Find where the given text appears and provide that cell's center as [X, Y] coordinate. 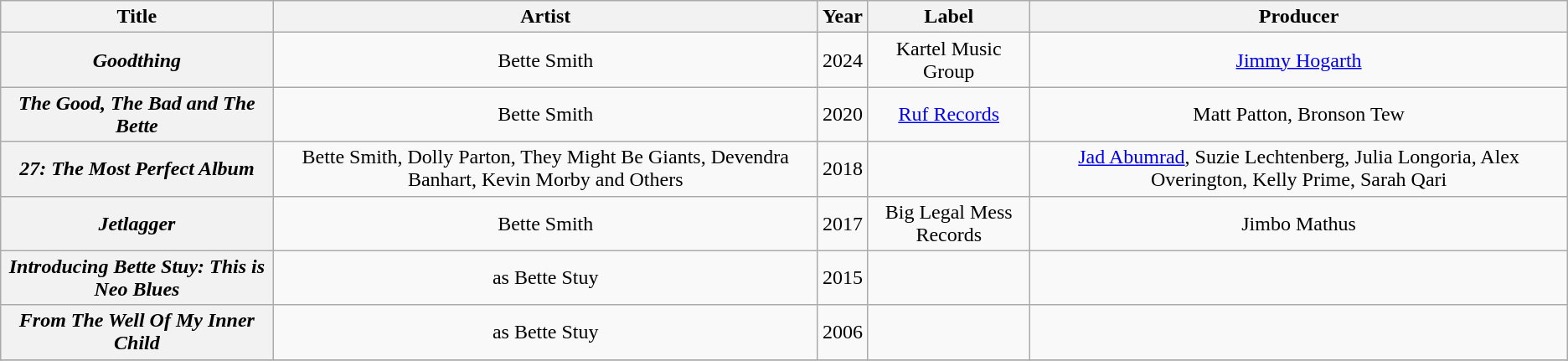
2006 [843, 332]
Year [843, 17]
Jimbo Mathus [1298, 223]
Big Legal Mess Records [948, 223]
2018 [843, 169]
Matt Patton, Bronson Tew [1298, 114]
2017 [843, 223]
Kartel Music Group [948, 60]
2015 [843, 278]
Producer [1298, 17]
Goodthing [137, 60]
Label [948, 17]
Introducing Bette Stuy: This is Neo Blues [137, 278]
27: The Most Perfect Album [137, 169]
Bette Smith, Dolly Parton, They Might Be Giants, Devendra Banhart, Kevin Morby and Others [545, 169]
Jimmy Hogarth [1298, 60]
Ruf Records [948, 114]
Jad Abumrad, Suzie Lechtenberg, Julia Longoria, Alex Overington, Kelly Prime, Sarah Qari [1298, 169]
2024 [843, 60]
From The Well Of My Inner Child [137, 332]
Artist [545, 17]
Title [137, 17]
The Good, The Bad and The Bette [137, 114]
Jetlagger [137, 223]
2020 [843, 114]
